Pinpoint the cell where the given text exists, returning its [x, y] midpoint coordinate. 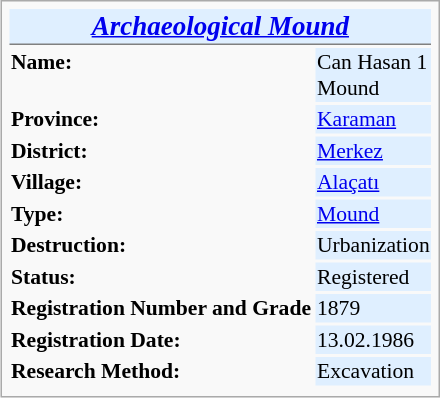
Research Method: [160, 371]
Registration Date: [160, 339]
13.02.1986 [374, 339]
Registered [374, 276]
Type: [160, 213]
Can Hasan 1 Mound [374, 75]
Province: [160, 119]
Excavation [374, 371]
Status: [160, 276]
District: [160, 150]
Destruction: [160, 245]
Village: [160, 182]
Merkez [374, 150]
Urbanization [374, 245]
Karaman [374, 119]
Mound [374, 213]
Name: [160, 75]
1879 [374, 308]
Archaeological Mound [220, 27]
Registration Number and Grade [160, 308]
Alaçatı [374, 182]
